For the text-containing cell, return its midpoint in [X, Y] coordinate format. 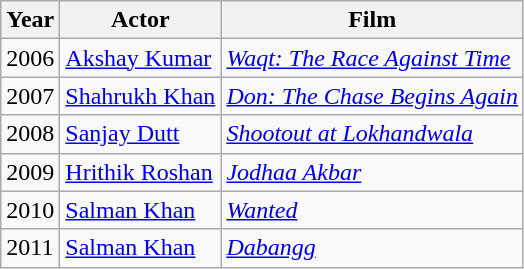
Waqt: The Race Against Time [372, 58]
2009 [30, 172]
Dabangg [372, 248]
Akshay Kumar [140, 58]
Actor [140, 20]
Wanted [372, 210]
Year [30, 20]
Don: The Chase Begins Again [372, 96]
2007 [30, 96]
Shootout at Lokhandwala [372, 134]
Sanjay Dutt [140, 134]
2008 [30, 134]
2011 [30, 248]
2006 [30, 58]
Film [372, 20]
2010 [30, 210]
Shahrukh Khan [140, 96]
Hrithik Roshan [140, 172]
Jodhaa Akbar [372, 172]
